Capture the cell that displays the provided text and extract its (X, Y) central coordinate. 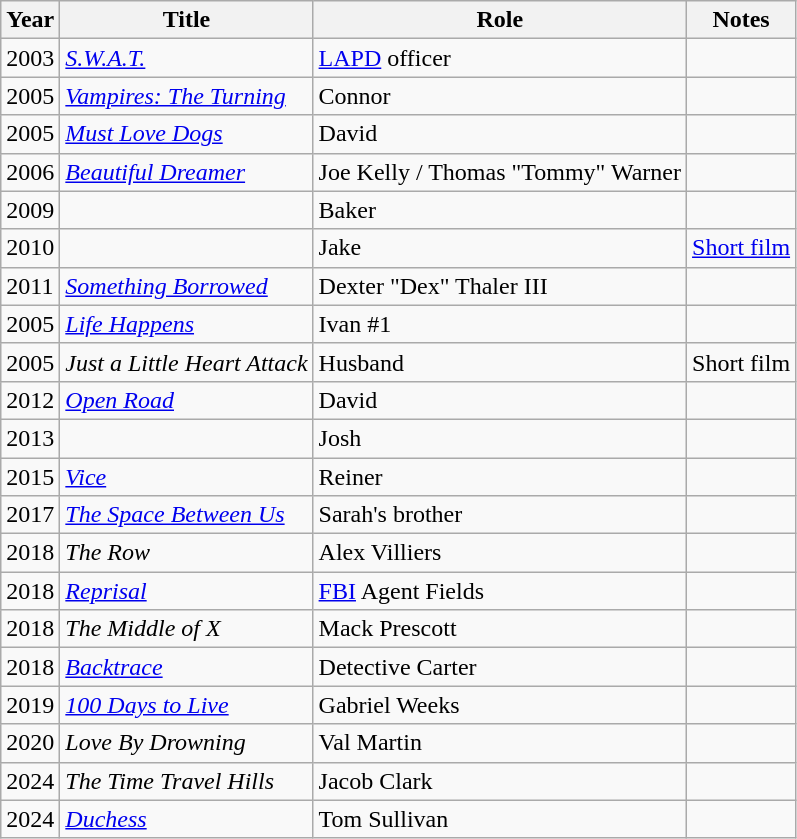
Jacob Clark (500, 781)
Vampires: The Turning (186, 96)
2020 (30, 743)
FBI Agent Fields (500, 591)
Open Road (186, 400)
Jake (500, 248)
S.W.A.T. (186, 58)
Joe Kelly / Thomas "Tommy" Warner (500, 172)
Val Martin (500, 743)
The Middle of X (186, 629)
2010 (30, 248)
The Space Between Us (186, 515)
Notes (742, 20)
The Row (186, 553)
Tom Sullivan (500, 819)
Sarah's brother (500, 515)
Duchess (186, 819)
100 Days to Live (186, 705)
2009 (30, 210)
Title (186, 20)
2013 (30, 438)
Gabriel Weeks (500, 705)
Beautiful Dreamer (186, 172)
2019 (30, 705)
Mack Prescott (500, 629)
Ivan #1 (500, 324)
Josh (500, 438)
Role (500, 20)
Just a Little Heart Attack (186, 362)
2015 (30, 477)
2012 (30, 400)
Life Happens (186, 324)
Reprisal (186, 591)
Connor (500, 96)
Vice (186, 477)
Husband (500, 362)
Detective Carter (500, 667)
2011 (30, 286)
Must Love Dogs (186, 134)
Baker (500, 210)
Love By Drowning (186, 743)
Backtrace (186, 667)
Something Borrowed (186, 286)
Alex Villiers (500, 553)
2017 (30, 515)
2006 (30, 172)
Year (30, 20)
Reiner (500, 477)
The Time Travel Hills (186, 781)
2003 (30, 58)
Dexter "Dex" Thaler III (500, 286)
LAPD officer (500, 58)
